Output the [X, Y] coordinate of the center of the cell containing the given text.  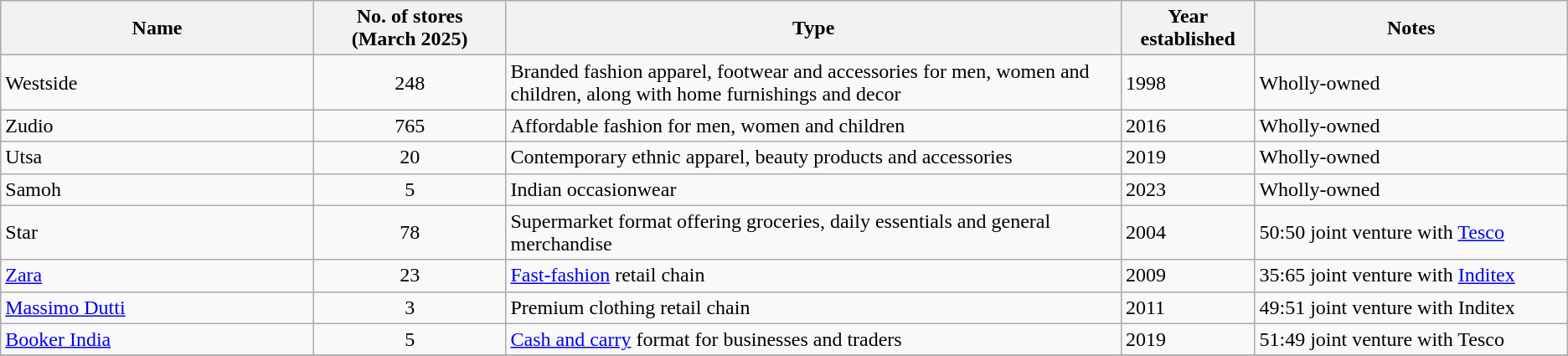
Fast-fashion retail chain [814, 276]
51:49 joint venture with Tesco [1411, 339]
Massimo Dutti [157, 307]
Zudio [157, 126]
Type [814, 28]
Utsa [157, 157]
2004 [1188, 233]
Zara [157, 276]
23 [410, 276]
50:50 joint venture with Tesco [1411, 233]
2009 [1188, 276]
20 [410, 157]
2023 [1188, 189]
Notes [1411, 28]
Supermarket format offering groceries, daily essentials and general merchandise [814, 233]
1998 [1188, 82]
Star [157, 233]
765 [410, 126]
49:51 joint venture with Inditex [1411, 307]
No. of stores(March 2025) [410, 28]
Name [157, 28]
Premium clothing retail chain [814, 307]
2016 [1188, 126]
35:65 joint venture with Inditex [1411, 276]
Year established [1188, 28]
3 [410, 307]
Cash and carry format for businesses and traders [814, 339]
Branded fashion apparel, footwear and accessories for men, women and children, along with home furnishings and decor [814, 82]
Affordable fashion for men, women and children [814, 126]
Contemporary ethnic apparel, beauty products and accessories [814, 157]
Indian occasionwear [814, 189]
Westside [157, 82]
Samoh [157, 189]
2011 [1188, 307]
78 [410, 233]
248 [410, 82]
Booker India [157, 339]
